Locate the cell with the specified text and output its [X, Y] center coordinate. 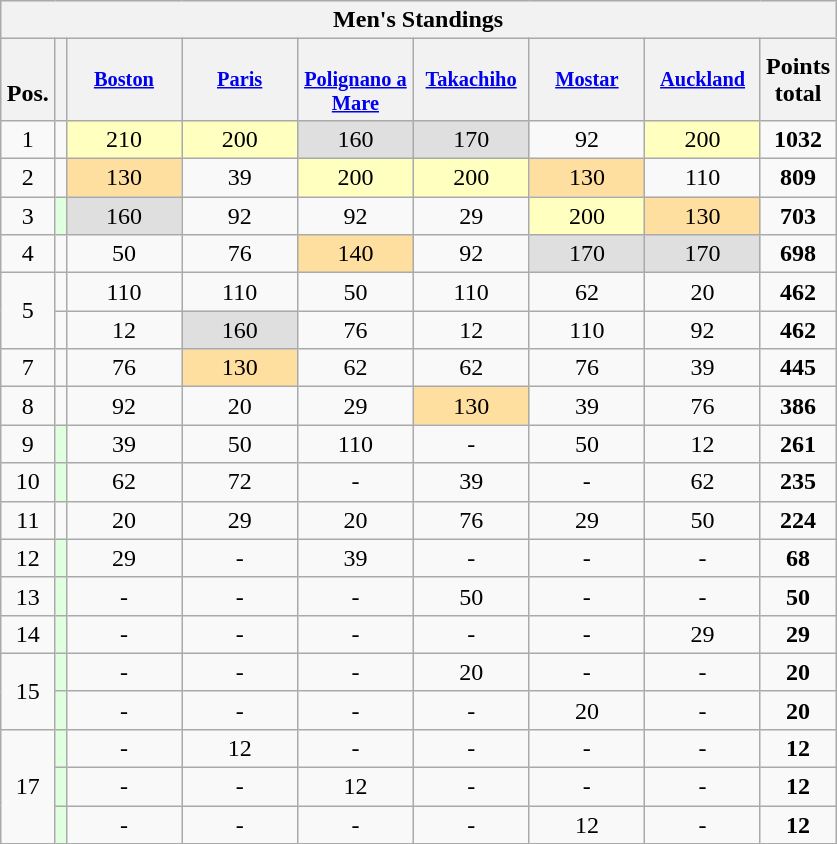
68 [798, 558]
Mostar [587, 80]
10 [28, 482]
Polignano a Mare [356, 80]
445 [798, 368]
7 [28, 368]
224 [798, 520]
11 [28, 520]
Boston [124, 80]
235 [798, 482]
698 [798, 254]
13 [28, 596]
15 [28, 691]
261 [798, 444]
1032 [798, 139]
Men's Standings [418, 20]
Pointstotal [798, 80]
Pos. [28, 80]
5 [28, 311]
703 [798, 216]
1 [28, 139]
386 [798, 406]
9 [28, 444]
14 [28, 634]
2 [28, 178]
Auckland [703, 80]
140 [356, 254]
809 [798, 178]
17 [28, 786]
8 [28, 406]
4 [28, 254]
72 [240, 482]
Paris [240, 80]
Takachiho [471, 80]
3 [28, 216]
210 [124, 139]
